From the cell containing the given text, extract its center point as [x, y] coordinate. 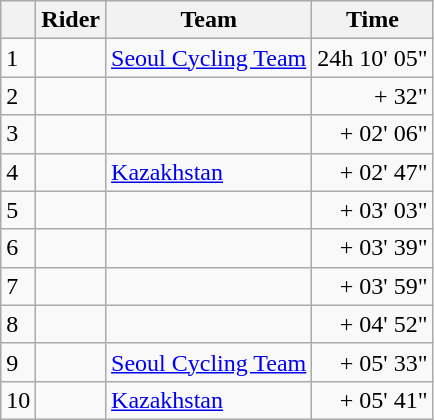
7 [18, 286]
6 [18, 248]
9 [18, 362]
+ 03' 39" [372, 248]
+ 03' 59" [372, 286]
8 [18, 324]
3 [18, 134]
4 [18, 172]
1 [18, 58]
+ 02' 47" [372, 172]
+ 05' 33" [372, 362]
+ 03' 03" [372, 210]
24h 10' 05" [372, 58]
Rider [71, 20]
2 [18, 96]
10 [18, 400]
+ 02' 06" [372, 134]
5 [18, 210]
Time [372, 20]
+ 32" [372, 96]
+ 05' 41" [372, 400]
Team [209, 20]
+ 04' 52" [372, 324]
